Detect which cell encompasses the target text, then output its [X, Y] center coordinate. 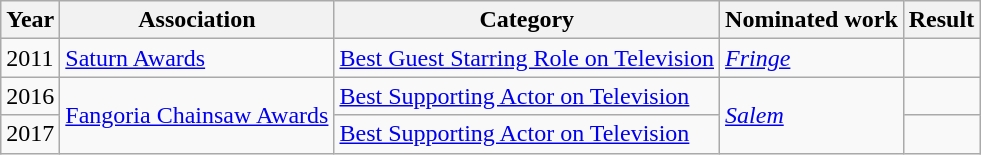
Fangoria Chainsaw Awards [197, 115]
Fringe [812, 58]
2017 [30, 134]
Category [527, 20]
2016 [30, 96]
Nominated work [812, 20]
2011 [30, 58]
Association [197, 20]
Salem [812, 115]
Year [30, 20]
Result [941, 20]
Best Guest Starring Role on Television [527, 58]
Saturn Awards [197, 58]
